For the text-containing cell, return its midpoint in [X, Y] coordinate format. 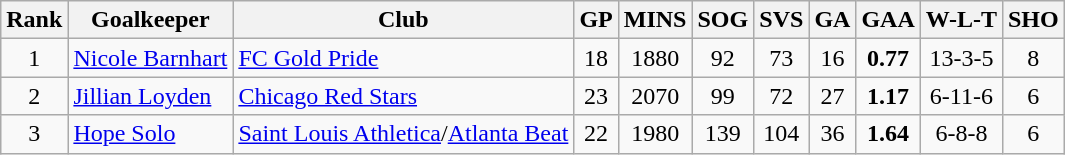
36 [832, 134]
Jillian Loyden [150, 96]
GA [832, 20]
6-8-8 [961, 134]
99 [723, 96]
GAA [888, 20]
Nicole Barnhart [150, 58]
Rank [34, 20]
23 [596, 96]
Chicago Red Stars [404, 96]
GP [596, 20]
16 [832, 58]
92 [723, 58]
27 [832, 96]
SOG [723, 20]
18 [596, 58]
1980 [655, 134]
6-11-6 [961, 96]
2070 [655, 96]
W-L-T [961, 20]
Club [404, 20]
8 [1033, 58]
22 [596, 134]
Saint Louis Athletica/Atlanta Beat [404, 134]
1.17 [888, 96]
72 [782, 96]
SVS [782, 20]
SHO [1033, 20]
3 [34, 134]
1880 [655, 58]
2 [34, 96]
Goalkeeper [150, 20]
FC Gold Pride [404, 58]
139 [723, 134]
1.64 [888, 134]
13-3-5 [961, 58]
1 [34, 58]
104 [782, 134]
73 [782, 58]
Hope Solo [150, 134]
MINS [655, 20]
0.77 [888, 58]
